Find where the given text appears and provide that cell's center as (x, y) coordinate. 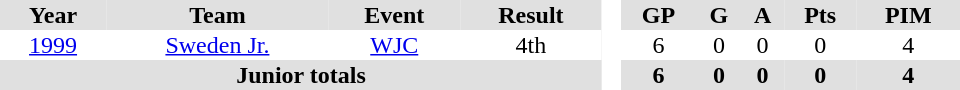
Year (53, 15)
Pts (820, 15)
Event (394, 15)
A (762, 15)
G (718, 15)
PIM (908, 15)
Junior totals (301, 75)
GP (659, 15)
Sweden Jr. (218, 45)
1999 (53, 45)
4th (531, 45)
WJC (394, 45)
Result (531, 15)
Team (218, 15)
